From the cell containing the given text, extract its center point as (X, Y) coordinate. 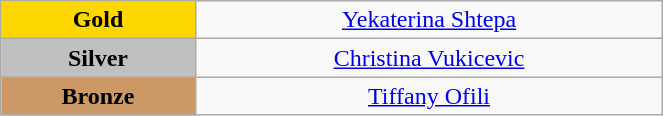
Yekaterina Shtepa (429, 20)
Tiffany Ofili (429, 96)
Bronze (98, 96)
Gold (98, 20)
Silver (98, 58)
Christina Vukicevic (429, 58)
